Extract the [x, y] coordinate from the center of the cell holding the provided text.  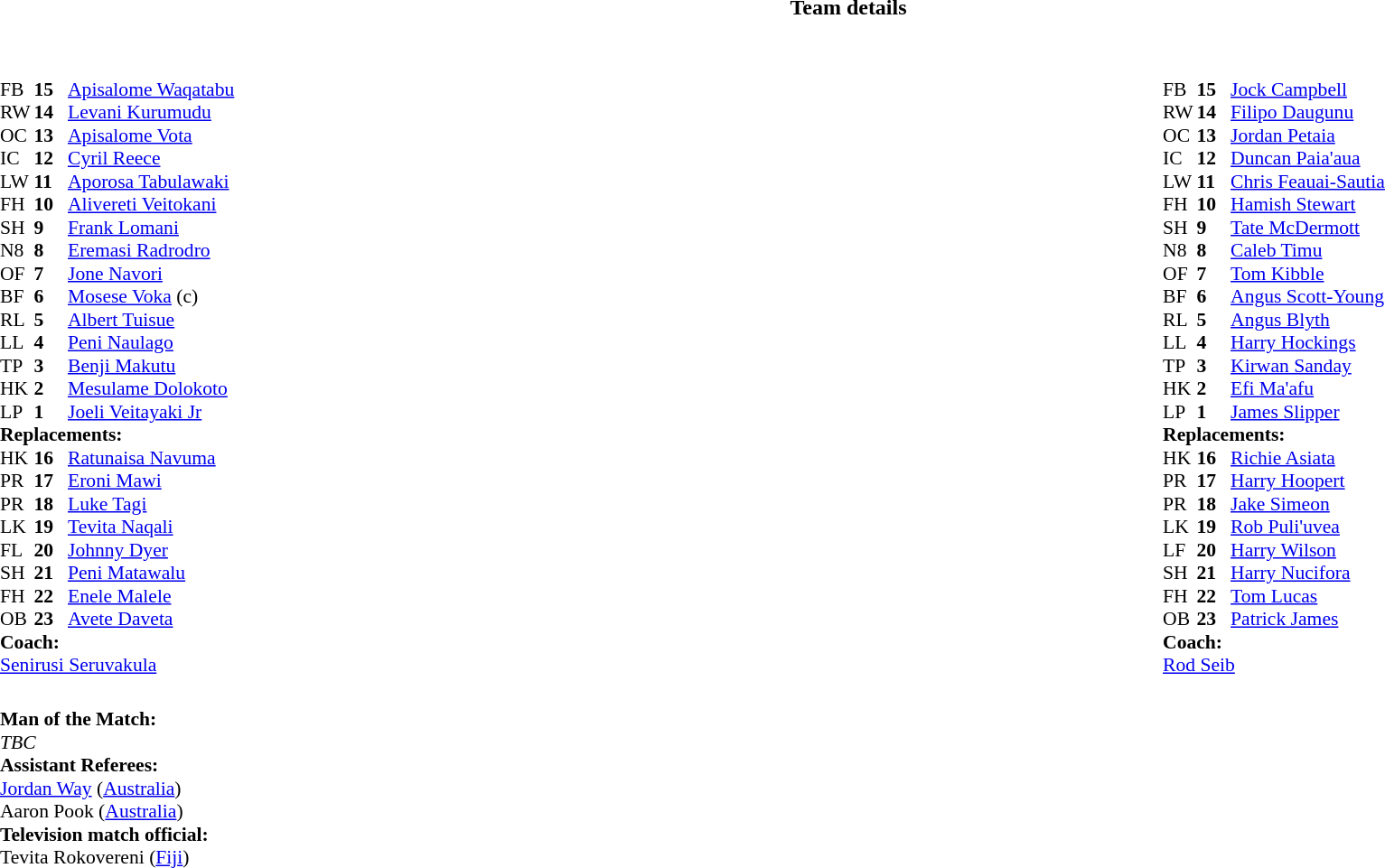
Jordan Petaia [1308, 135]
Caleb Timu [1308, 250]
James Slipper [1308, 412]
Patrick James [1308, 619]
Luke Tagi [151, 504]
Duncan Paia'aua [1308, 158]
Frank Lomani [151, 228]
Ratunaisa Navuma [151, 458]
Albert Tuisue [151, 320]
Tom Lucas [1308, 596]
Tate McDermott [1308, 228]
Harry Wilson [1308, 550]
Kirwan Sanday [1308, 366]
Alivereti Veitokani [151, 205]
Rod Seib [1274, 666]
Enele Malele [151, 596]
Hamish Stewart [1308, 205]
Angus Blyth [1308, 320]
Johnny Dyer [151, 550]
Senirusi Seruvakula [117, 666]
Mosese Voka (c) [151, 297]
Eroni Mawi [151, 481]
Cyril Reece [151, 158]
Tevita Naqali [151, 527]
Jake Simeon [1308, 504]
Apisalome Vota [151, 135]
LF [1180, 550]
Peni Matawalu [151, 574]
Mesulame Dolokoto [151, 389]
Angus Scott-Young [1308, 297]
Harry Nucifora [1308, 574]
Jone Navori [151, 274]
Levani Kurumudu [151, 113]
Filipo Daugunu [1308, 113]
Peni Naulago [151, 342]
Avete Daveta [151, 619]
Harry Hoopert [1308, 481]
Jock Campbell [1308, 89]
FL [17, 550]
Apisalome Waqatabu [151, 89]
Rob Puli'uvea [1308, 527]
Richie Asiata [1308, 458]
Joeli Veitayaki Jr [151, 412]
Tom Kibble [1308, 274]
Eremasi Radrodro [151, 250]
Efi Ma'afu [1308, 389]
Benji Makutu [151, 366]
Harry Hockings [1308, 342]
Aporosa Tabulawaki [151, 182]
Chris Feauai-Sautia [1308, 182]
